Return [X, Y] of the center of cell containing provided text 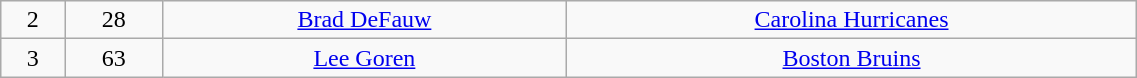
2 [33, 20]
28 [114, 20]
3 [33, 58]
Brad DeFauw [365, 20]
Lee Goren [365, 58]
Boston Bruins [852, 58]
63 [114, 58]
Carolina Hurricanes [852, 20]
